Detect which cell encompasses the target text, then output its (X, Y) center coordinate. 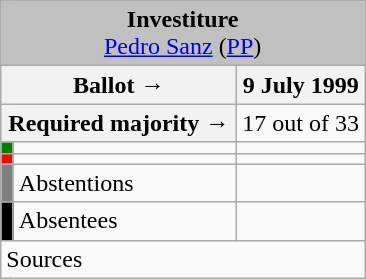
Ballot → (119, 85)
9 July 1999 (301, 85)
InvestiturePedro Sanz (PP) (183, 34)
Sources (183, 259)
Abstentions (125, 183)
17 out of 33 (301, 123)
Absentees (125, 221)
Required majority → (119, 123)
